Locate the cell with the specified text and output its [x, y] center coordinate. 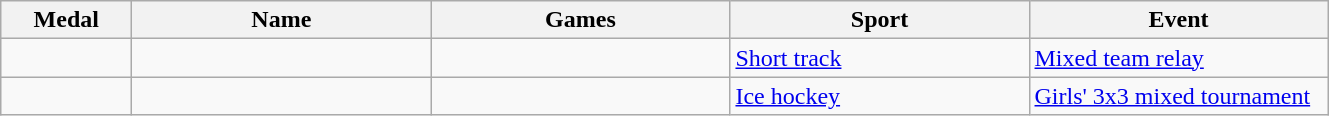
Name [282, 20]
Mixed team relay [1178, 58]
Medal [66, 20]
Girls' 3x3 mixed tournament [1178, 96]
Event [1178, 20]
Games [580, 20]
Sport [880, 20]
Short track [880, 58]
Ice hockey [880, 96]
